Extract the [X, Y] coordinate from the center of the cell holding the provided text.  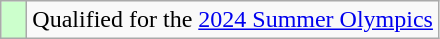
Qualified for the 2024 Summer Olympics [233, 20]
